Detect which cell encompasses the target text, then output its (x, y) center coordinate. 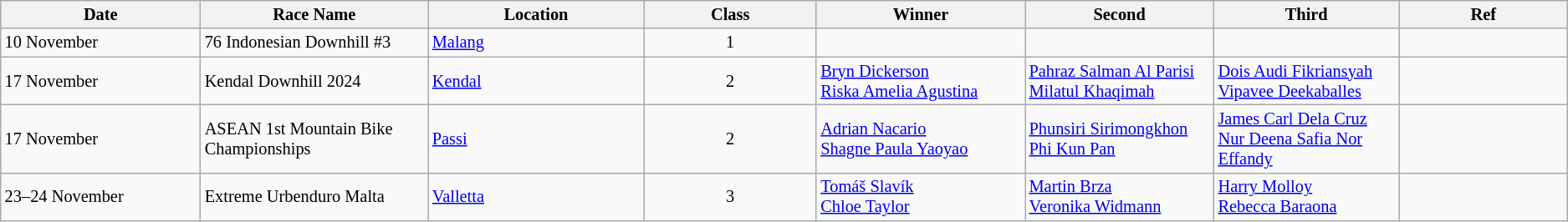
Passi (536, 139)
10 November (100, 43)
Kendal (536, 81)
Adrian Nacario Shagne Paula Yaoyao (920, 139)
Phunsiri Sirimongkhon Phi Kun Pan (1120, 139)
23–24 November (100, 197)
Location (536, 14)
Race Name (314, 14)
1 (730, 43)
Tomáš Slavík Chloe Taylor (920, 197)
Kendal Downhill 2024 (314, 81)
Dois Audi Fikriansyah Vipavee Deekaballes (1306, 81)
Extreme Urbenduro Malta (314, 197)
Ref (1484, 14)
Valletta (536, 197)
Date (100, 14)
ASEAN 1st Mountain Bike Championships (314, 139)
Martin Brza Veronika Widmann (1120, 197)
Second (1120, 14)
3 (730, 197)
Bryn Dickerson Riska Amelia Agustina (920, 81)
Third (1306, 14)
Winner (920, 14)
76 Indonesian Downhill #3 (314, 43)
Class (730, 14)
Malang (536, 43)
Pahraz Salman Al Parisi Milatul Khaqimah (1120, 81)
Harry Molloy Rebecca Baraona (1306, 197)
James Carl Dela Cruz Nur Deena Safia Nor Effandy (1306, 139)
